Find where the given text appears and provide that cell's center as [x, y] coordinate. 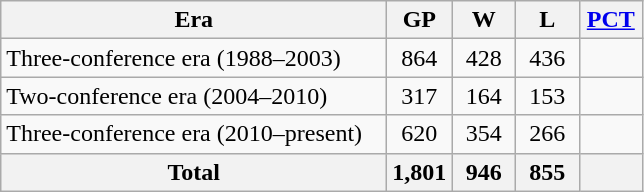
W [484, 20]
Two-conference era (2004–2010) [194, 96]
946 [484, 172]
Three-conference era (1988–2003) [194, 58]
Era [194, 20]
317 [420, 96]
1,801 [420, 172]
153 [547, 96]
620 [420, 134]
Total [194, 172]
436 [547, 58]
L [547, 20]
Three-conference era (2010–present) [194, 134]
PCT [611, 20]
266 [547, 134]
354 [484, 134]
428 [484, 58]
GP [420, 20]
855 [547, 172]
164 [484, 96]
864 [420, 58]
